Search for the cell housing the specified text and yield its (x, y) center coordinate. 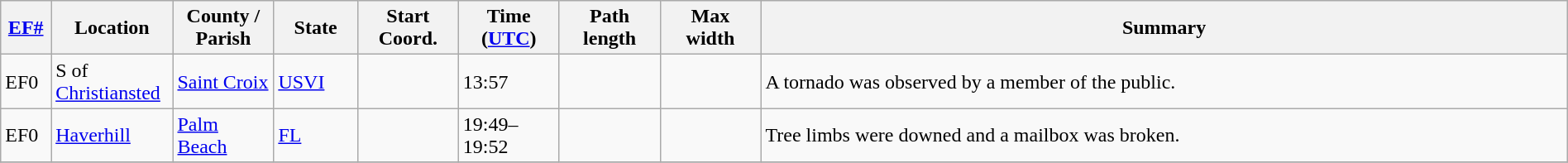
Time (UTC) (509, 28)
FL (316, 136)
13:57 (509, 81)
EF# (26, 28)
Saint Croix (223, 81)
Haverhill (112, 136)
A tornado was observed by a member of the public. (1164, 81)
19:49–19:52 (509, 136)
Tree limbs were downed and a mailbox was broken. (1164, 136)
State (316, 28)
Path length (610, 28)
Location (112, 28)
S of Christiansted (112, 81)
Max width (710, 28)
USVI (316, 81)
Start Coord. (408, 28)
Palm Beach (223, 136)
Summary (1164, 28)
County / Parish (223, 28)
